Output the (X, Y) coordinate of the center of the cell containing the given text.  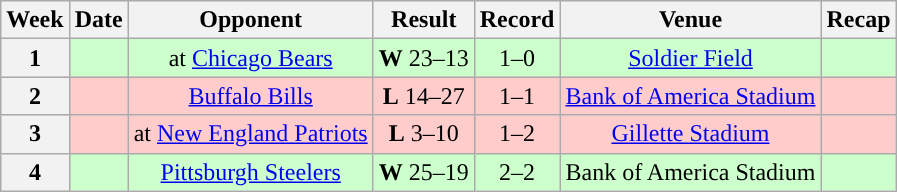
1–1 (517, 96)
Result (424, 20)
2–2 (517, 172)
3 (35, 134)
W 23–13 (424, 58)
L 3–10 (424, 134)
1–2 (517, 134)
Opponent (250, 20)
L 14–27 (424, 96)
Venue (690, 20)
Soldier Field (690, 58)
2 (35, 96)
Recap (858, 20)
Record (517, 20)
1 (35, 58)
Gillette Stadium (690, 134)
Pittsburgh Steelers (250, 172)
W 25–19 (424, 172)
1–0 (517, 58)
Date (98, 20)
at New England Patriots (250, 134)
4 (35, 172)
at Chicago Bears (250, 58)
Buffalo Bills (250, 96)
Week (35, 20)
